Search for the cell housing the specified text and yield its [x, y] center coordinate. 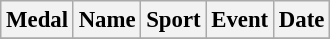
Medal [38, 20]
Date [301, 20]
Name [107, 20]
Event [240, 20]
Sport [174, 20]
